Capture the cell that displays the provided text and extract its [X, Y] central coordinate. 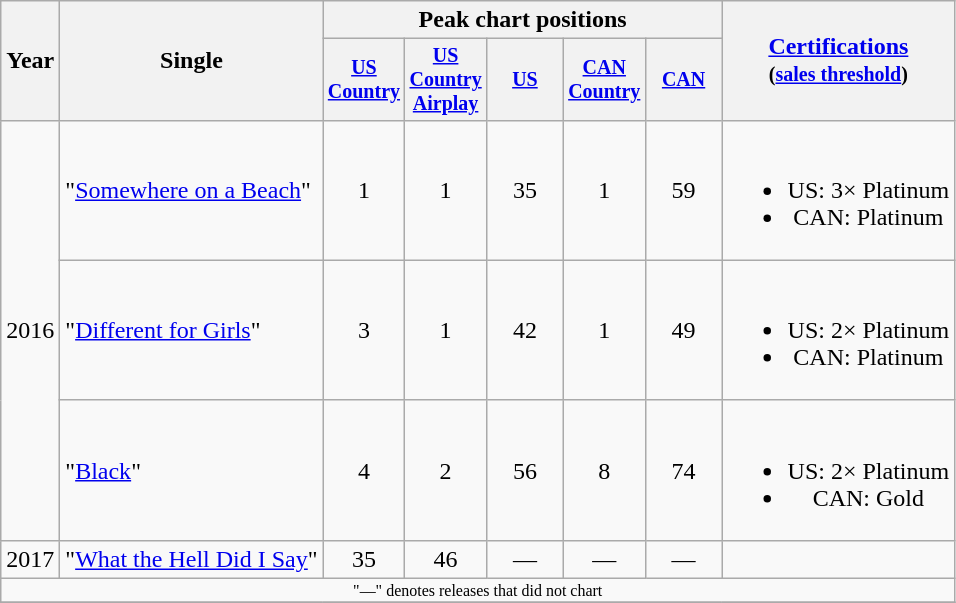
56 [524, 470]
74 [684, 470]
59 [684, 190]
US: 2× PlatinumCAN: Platinum [838, 330]
2017 [30, 559]
"What the Hell Did I Say" [192, 559]
4 [364, 470]
3 [364, 330]
CAN Country [604, 80]
46 [446, 559]
Single [192, 61]
"—" denotes releases that did not chart [478, 591]
"Somewhere on a Beach" [192, 190]
CAN [684, 80]
42 [524, 330]
US: 3× PlatinumCAN: Platinum [838, 190]
Certifications(sales threshold) [838, 61]
2 [446, 470]
US [524, 80]
Year [30, 61]
US Country [364, 80]
US Country Airplay [446, 80]
2016 [30, 330]
US: 2× PlatinumCAN: Gold [838, 470]
"Different for Girls" [192, 330]
"Black" [192, 470]
8 [604, 470]
49 [684, 330]
Peak chart positions [522, 20]
